Determine the (x, y) coordinate at the center of the cell enclosing the given text.  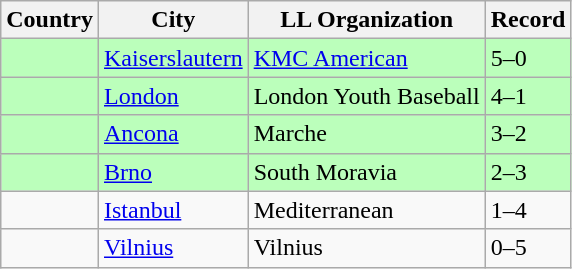
1–4 (528, 210)
London (173, 96)
Mediterranean (366, 210)
4–1 (528, 96)
Marche (366, 134)
KMC American (366, 58)
2–3 (528, 172)
Brno (173, 172)
Kaiserslautern (173, 58)
City (173, 20)
LL Organization (366, 20)
Country (50, 20)
London Youth Baseball (366, 96)
0–5 (528, 248)
3–2 (528, 134)
Record (528, 20)
Istanbul (173, 210)
5–0 (528, 58)
South Moravia (366, 172)
Ancona (173, 134)
